Detect which cell encompasses the target text, then output its (x, y) center coordinate. 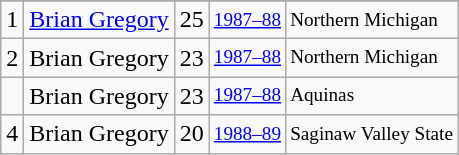
4 (12, 134)
2 (12, 58)
1 (12, 20)
20 (192, 134)
Aquinas (372, 96)
Saginaw Valley State (372, 134)
25 (192, 20)
1988–89 (247, 134)
